Locate the cell with the specified text and output its (x, y) center coordinate. 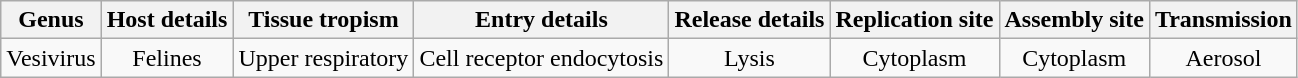
Entry details (542, 20)
Genus (51, 20)
Replication site (914, 20)
Aerosol (1223, 58)
Tissue tropism (324, 20)
Transmission (1223, 20)
Release details (750, 20)
Felines (167, 58)
Host details (167, 20)
Upper respiratory (324, 58)
Vesivirus (51, 58)
Assembly site (1074, 20)
Cell receptor endocytosis (542, 58)
Lysis (750, 58)
